Capture the cell that displays the provided text and extract its (X, Y) central coordinate. 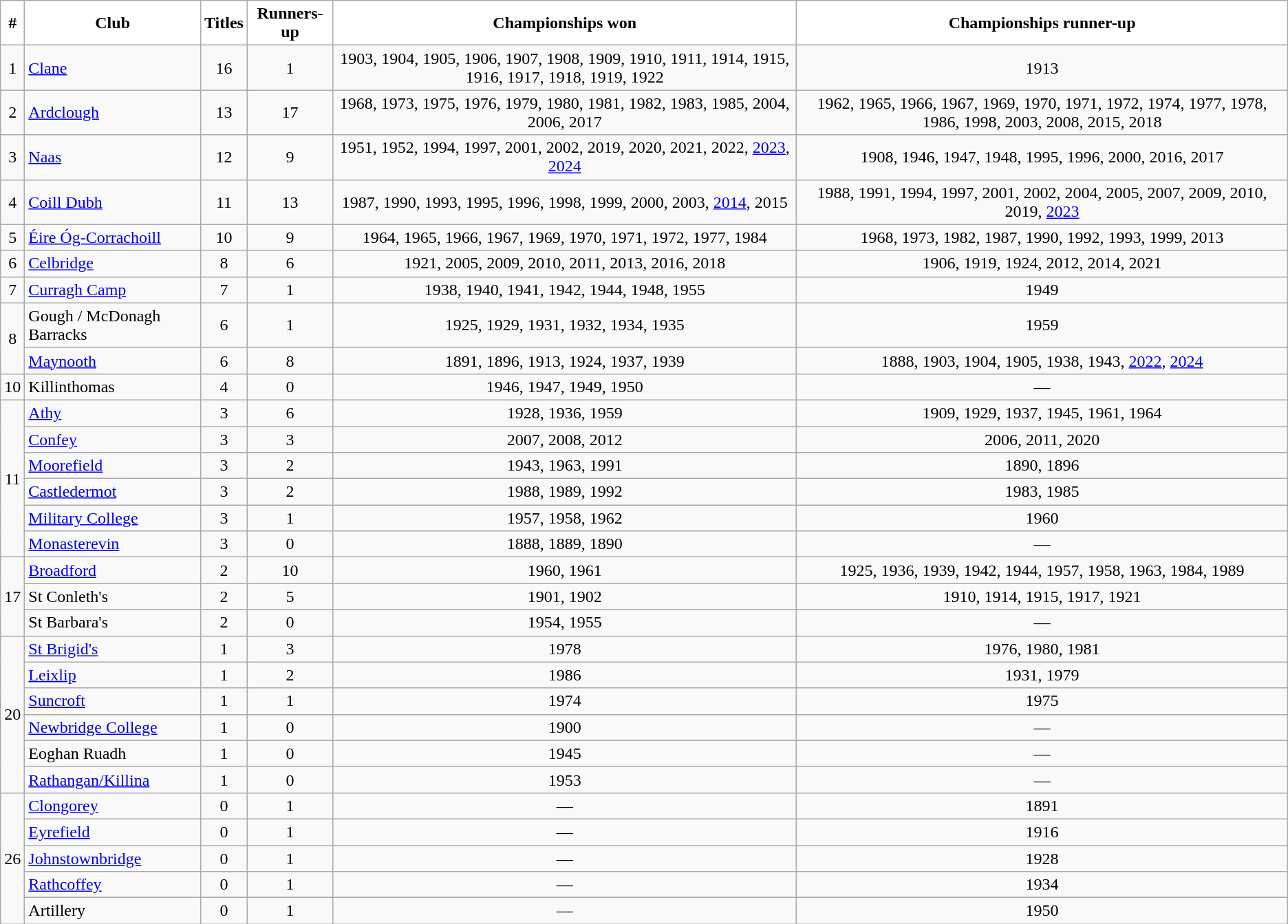
1968, 1973, 1975, 1976, 1979, 1980, 1981, 1982, 1983, 1985, 2004, 2006, 2017 (565, 113)
1974 (565, 701)
1976, 1980, 1981 (1042, 649)
Athy (113, 413)
1903, 1904, 1905, 1906, 1907, 1908, 1909, 1910, 1911, 1914, 1915, 1916, 1917, 1918, 1919, 1922 (565, 67)
26 (12, 858)
Artillery (113, 911)
Moorefield (113, 466)
Titles (224, 23)
Curragh Camp (113, 290)
1938, 1940, 1941, 1942, 1944, 1948, 1955 (565, 290)
1962, 1965, 1966, 1967, 1969, 1970, 1971, 1972, 1974, 1977, 1978, 1986, 1998, 2003, 2008, 2015, 2018 (1042, 113)
1983, 1985 (1042, 492)
1946, 1947, 1949, 1950 (565, 387)
1959 (1042, 325)
16 (224, 67)
1934 (1042, 885)
2006, 2011, 2020 (1042, 440)
1943, 1963, 1991 (565, 466)
Leixlip (113, 675)
1888, 1889, 1890 (565, 544)
2007, 2008, 2012 (565, 440)
1909, 1929, 1937, 1945, 1961, 1964 (1042, 413)
Eyrefield (113, 832)
Ardclough (113, 113)
1988, 1989, 1992 (565, 492)
Championships runner-up (1042, 23)
1890, 1896 (1042, 466)
1901, 1902 (565, 597)
1950 (1042, 911)
1954, 1955 (565, 623)
1945 (565, 753)
1891 (1042, 806)
1960 (1042, 518)
1957, 1958, 1962 (565, 518)
1921, 2005, 2009, 2010, 2011, 2013, 2016, 2018 (565, 264)
1900 (565, 727)
Confey (113, 440)
1964, 1965, 1966, 1967, 1969, 1970, 1971, 1972, 1977, 1984 (565, 237)
1987, 1990, 1993, 1995, 1996, 1998, 1999, 2000, 2003, 2014, 2015 (565, 202)
1986 (565, 675)
Rathcoffey (113, 885)
1888, 1903, 1904, 1905, 1938, 1943, 2022, 2024 (1042, 361)
Naas (113, 157)
1960, 1961 (565, 570)
1978 (565, 649)
St Barbara's (113, 623)
1906, 1919, 1924, 2012, 2014, 2021 (1042, 264)
Castledermot (113, 492)
1975 (1042, 701)
1925, 1936, 1939, 1942, 1944, 1957, 1958, 1963, 1984, 1989 (1042, 570)
12 (224, 157)
Killinthomas (113, 387)
1968, 1973, 1982, 1987, 1990, 1992, 1993, 1999, 2013 (1042, 237)
1910, 1914, 1915, 1917, 1921 (1042, 597)
1928, 1936, 1959 (565, 413)
Eoghan Ruadh (113, 753)
1931, 1979 (1042, 675)
Military College (113, 518)
St Conleth's (113, 597)
Maynooth (113, 361)
1925, 1929, 1931, 1932, 1934, 1935 (565, 325)
Suncroft (113, 701)
Club (113, 23)
1913 (1042, 67)
1908, 1946, 1947, 1948, 1995, 1996, 2000, 2016, 2017 (1042, 157)
Clongorey (113, 806)
Monasterevin (113, 544)
1949 (1042, 290)
Newbridge College (113, 727)
St Brigid's (113, 649)
Broadford (113, 570)
Championships won (565, 23)
1916 (1042, 832)
Johnstownbridge (113, 858)
1891, 1896, 1913, 1924, 1937, 1939 (565, 361)
Runners-up (290, 23)
1928 (1042, 858)
1951, 1952, 1994, 1997, 2001, 2002, 2019, 2020, 2021, 2022, 2023, 2024 (565, 157)
# (12, 23)
Clane (113, 67)
1953 (565, 780)
Celbridge (113, 264)
Rathangan/Killina (113, 780)
Gough / McDonagh Barracks (113, 325)
Éire Óg-Corrachoill (113, 237)
1988, 1991, 1994, 1997, 2001, 2002, 2004, 2005, 2007, 2009, 2010, 2019, 2023 (1042, 202)
Coill Dubh (113, 202)
20 (12, 714)
